Output the (x, y) coordinate of the center of the cell containing the given text.  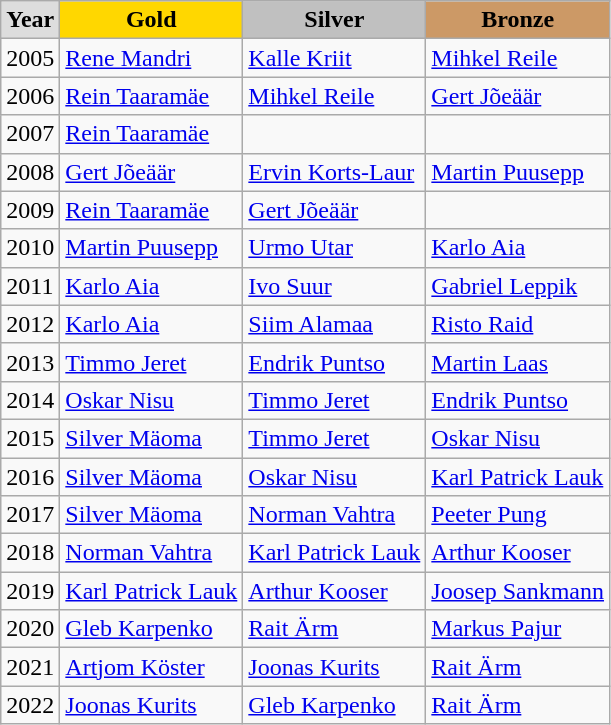
2022 (30, 705)
2017 (30, 515)
Artjom Köster (152, 667)
2014 (30, 400)
Gabriel Leppik (518, 286)
Bronze (518, 20)
2010 (30, 248)
Peeter Pung (518, 515)
2008 (30, 172)
Martin Laas (518, 362)
Markus Pajur (518, 629)
2011 (30, 286)
Gold (152, 20)
Joosep Sankmann (518, 591)
2019 (30, 591)
2015 (30, 438)
Urmo Utar (334, 248)
2006 (30, 96)
Ervin Korts-Laur (334, 172)
2005 (30, 58)
2020 (30, 629)
Ivo Suur (334, 286)
Kalle Kriit (334, 58)
2016 (30, 477)
2012 (30, 324)
2013 (30, 362)
Siim Alamaa (334, 324)
Year (30, 20)
2021 (30, 667)
2007 (30, 134)
Risto Raid (518, 324)
2018 (30, 553)
Silver (334, 20)
2009 (30, 210)
Rene Mandri (152, 58)
